Identify which cell holds the provided text, then report its [X, Y] central coordinate. 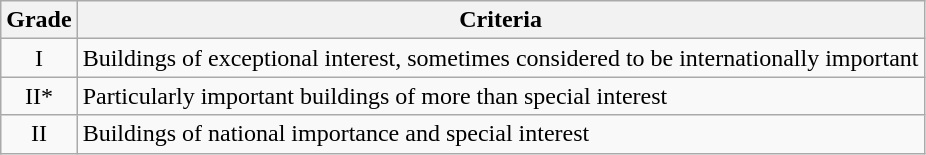
Grade [39, 20]
II* [39, 96]
Buildings of national importance and special interest [500, 134]
I [39, 58]
Buildings of exceptional interest, sometimes considered to be internationally important [500, 58]
Particularly important buildings of more than special interest [500, 96]
Criteria [500, 20]
II [39, 134]
